Provide the (x, y) coordinate of the cell's center where the given text is located.  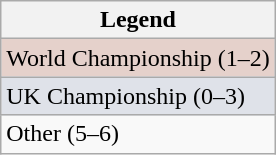
Legend (138, 20)
Other (5–6) (138, 134)
World Championship (1–2) (138, 58)
UK Championship (0–3) (138, 96)
